From the cell containing the given text, extract its center point as (X, Y) coordinate. 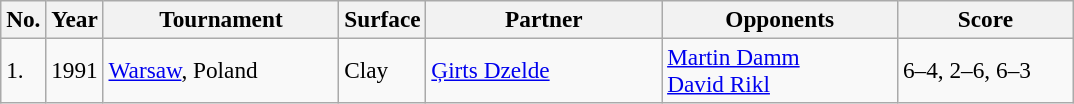
Surface (382, 19)
Clay (382, 70)
1. (24, 70)
Opponents (780, 19)
Partner (544, 19)
Ģirts Dzelde (544, 70)
1991 (74, 70)
Warsaw, Poland (221, 70)
No. (24, 19)
Score (986, 19)
Tournament (221, 19)
Year (74, 19)
Martin Damm David Rikl (780, 70)
6–4, 2–6, 6–3 (986, 70)
